Provide the [x, y] coordinate of the cell's center where the given text is located.  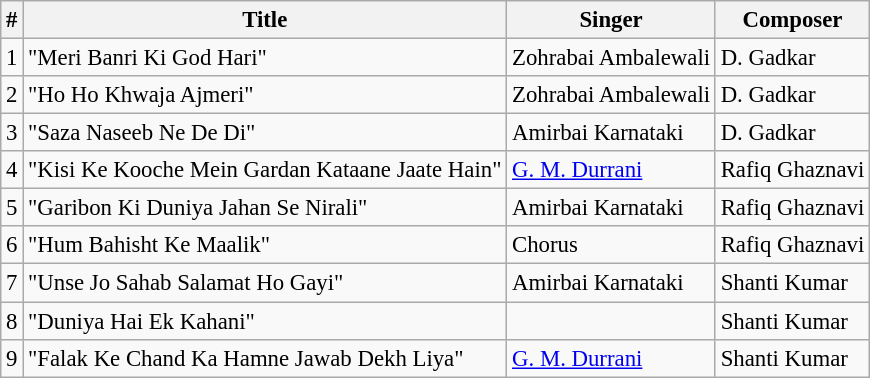
"Garibon Ki Duniya Jahan Se Nirali" [265, 208]
Singer [612, 20]
Title [265, 20]
"Saza Naseeb Ne De Di" [265, 133]
"Duniya Hai Ek Kahani" [265, 321]
7 [12, 283]
8 [12, 321]
5 [12, 208]
"Unse Jo Sahab Salamat Ho Gayi" [265, 283]
Composer [792, 20]
"Kisi Ke Kooche Mein Gardan Kataane Jaate Hain" [265, 170]
2 [12, 95]
1 [12, 58]
4 [12, 170]
3 [12, 133]
"Ho Ho Khwaja Ajmeri" [265, 95]
Chorus [612, 245]
"Falak Ke Chand Ka Hamne Jawab Dekh Liya" [265, 358]
"Meri Banri Ki God Hari" [265, 58]
9 [12, 358]
# [12, 20]
"Hum Bahisht Ke Maalik" [265, 245]
6 [12, 245]
